Return the [x, y] coordinate for the center point of the cell that contains the specified text.  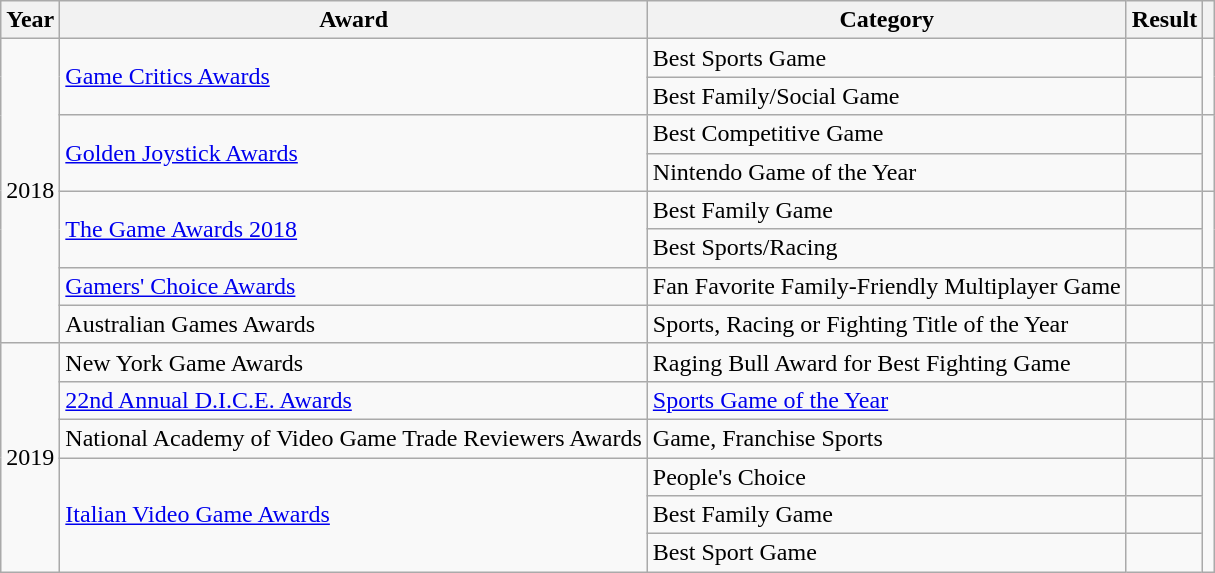
Australian Games Awards [354, 324]
Sports Game of the Year [886, 400]
Best Family/Social Game [886, 96]
Result [1164, 20]
Game Critics Awards [354, 77]
Category [886, 20]
2018 [30, 191]
Award [354, 20]
Golden Joystick Awards [354, 153]
The Game Awards 2018 [354, 229]
22nd Annual D.I.C.E. Awards [354, 400]
New York Game Awards [354, 362]
People's Choice [886, 477]
Best Sport Game [886, 553]
Year [30, 20]
Italian Video Game Awards [354, 515]
Best Sports Game [886, 58]
Nintendo Game of the Year [886, 172]
National Academy of Video Game Trade Reviewers Awards [354, 438]
Best Sports/Racing [886, 248]
Raging Bull Award for Best Fighting Game [886, 362]
Gamers' Choice Awards [354, 286]
Game, Franchise Sports [886, 438]
2019 [30, 457]
Best Competitive Game [886, 134]
Fan Favorite Family-Friendly Multiplayer Game [886, 286]
Sports, Racing or Fighting Title of the Year [886, 324]
